Pinpoint the cell where the given text exists, returning its (X, Y) midpoint coordinate. 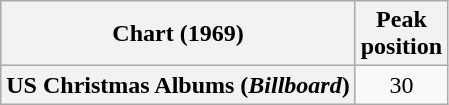
Peakposition (401, 34)
Chart (1969) (178, 34)
30 (401, 85)
US Christmas Albums (Billboard) (178, 85)
